Output the (X, Y) coordinate of the center of the cell containing the given text.  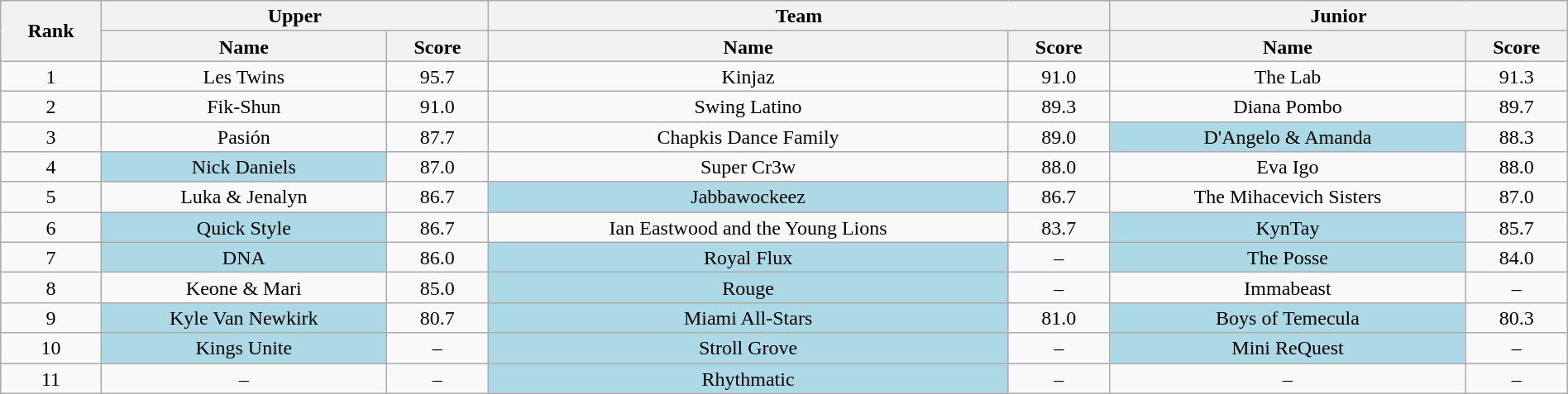
Team (799, 17)
KynTay (1288, 228)
Rhythmatic (748, 378)
Stroll Grove (748, 349)
8 (51, 287)
Chapkis Dance Family (748, 137)
91.3 (1517, 76)
85.7 (1517, 228)
Kinjaz (748, 76)
The Mihacevich Sisters (1288, 197)
84.0 (1517, 258)
89.0 (1059, 137)
Jabbawockeez (748, 197)
89.3 (1059, 106)
Luka & Jenalyn (243, 197)
Swing Latino (748, 106)
3 (51, 137)
Nick Daniels (243, 167)
Kings Unite (243, 349)
Les Twins (243, 76)
85.0 (437, 287)
9 (51, 317)
Miami All-Stars (748, 317)
The Lab (1288, 76)
Royal Flux (748, 258)
Ian Eastwood and the Young Lions (748, 228)
1 (51, 76)
Upper (294, 17)
80.3 (1517, 317)
Rank (51, 31)
Mini ReQuest (1288, 349)
Rouge (748, 287)
The Posse (1288, 258)
7 (51, 258)
4 (51, 167)
Boys of Temecula (1288, 317)
88.3 (1517, 137)
83.7 (1059, 228)
Pasión (243, 137)
Eva Igo (1288, 167)
Super Cr3w (748, 167)
D'Angelo & Amanda (1288, 137)
6 (51, 228)
86.0 (437, 258)
Keone & Mari (243, 287)
10 (51, 349)
Immabeast (1288, 287)
Kyle Van Newkirk (243, 317)
95.7 (437, 76)
11 (51, 378)
81.0 (1059, 317)
5 (51, 197)
Fik-Shun (243, 106)
DNA (243, 258)
2 (51, 106)
80.7 (437, 317)
89.7 (1517, 106)
Junior (1338, 17)
Diana Pombo (1288, 106)
87.7 (437, 137)
Quick Style (243, 228)
